Determine the [x, y] coordinate at the center of the cell enclosing the given text.  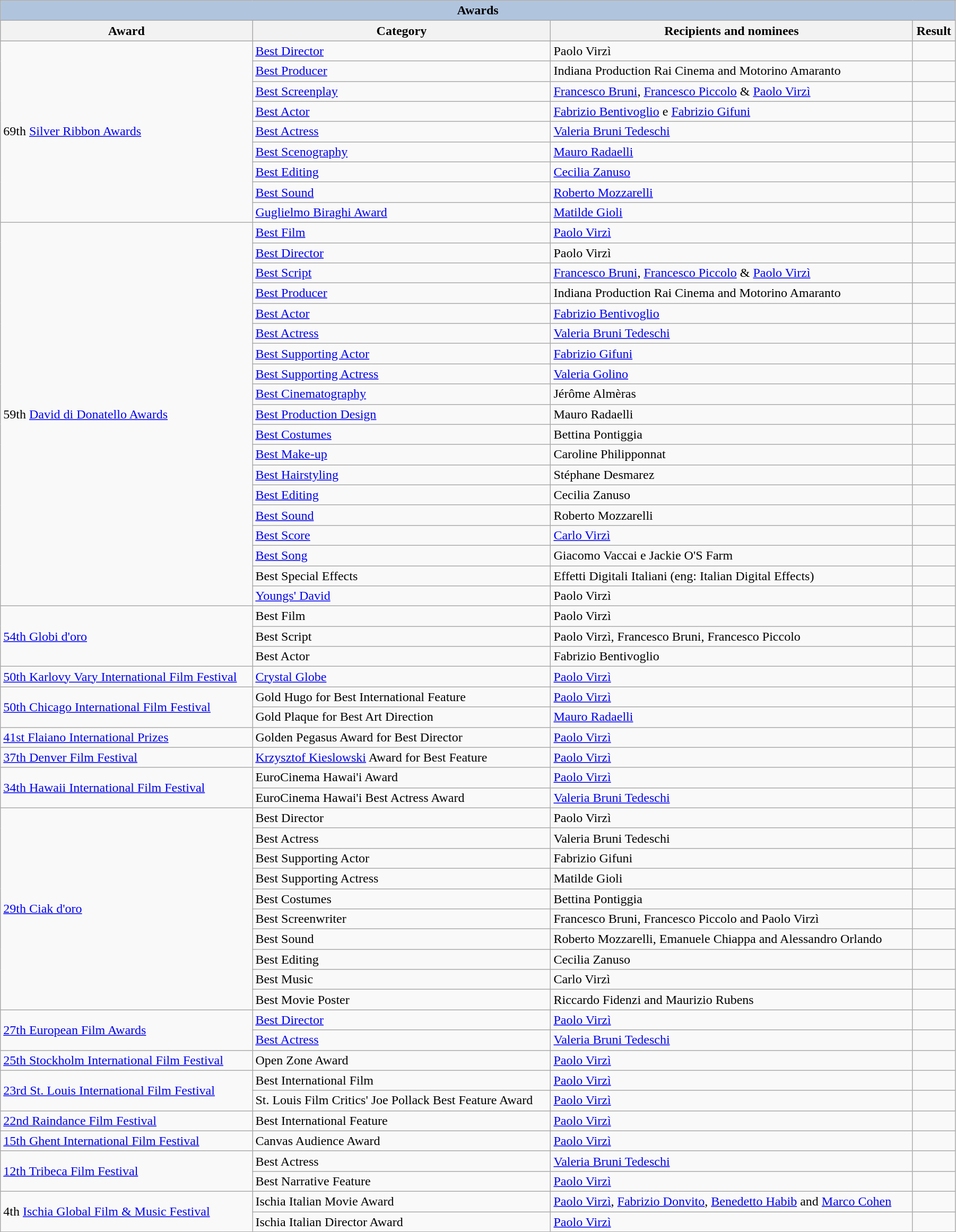
Best Scenography [402, 152]
Best Cinematography [402, 394]
29th Ciak d'oro [126, 909]
Gold Plaque for Best Art Direction [402, 717]
Valeria Golino [732, 374]
Ischia Italian Movie Award [402, 1201]
Crystal Globe [402, 677]
41st Flaiano International Prizes [126, 737]
Gold Hugo for Best International Feature [402, 697]
Best Hairstyling [402, 475]
Effetti Digitali Italiani (eng: Italian Digital Effects) [732, 575]
4th Ischia Global Film & Music Festival [126, 1211]
69th Silver Ribbon Awards [126, 132]
25th Stockholm International Film Festival [126, 1060]
Paolo Virzì, Francesco Bruni, Francesco Piccolo [732, 636]
12th Tribeca Film Festival [126, 1171]
23rd St. Louis International Film Festival [126, 1090]
Best Song [402, 555]
Best Screenplay [402, 91]
Best Production Design [402, 414]
Best International Feature [402, 1121]
Youngs' David [402, 596]
50th Karlovy Vary International Film Festival [126, 677]
Golden Pegasus Award for Best Director [402, 737]
Stéphane Desmarez [732, 475]
Guglielmo Biraghi Award [402, 212]
Best Score [402, 535]
Open Zone Award [402, 1060]
Best Music [402, 980]
Ischia Italian Director Award [402, 1221]
St. Louis Film Critics' Joe Pollack Best Feature Award [402, 1100]
Caroline Philipponnat [732, 455]
Award [126, 31]
37th Denver Film Festival [126, 757]
Recipients and nominees [732, 31]
27th European Film Awards [126, 1030]
15th Ghent International Film Festival [126, 1141]
59th David di Donatello Awards [126, 414]
Giacomo Vaccai e Jackie O'S Farm [732, 555]
Category [402, 31]
Paolo Virzì, Fabrizio Donvito, Benedetto Habib and Marco Cohen [732, 1201]
Best Narrative Feature [402, 1181]
Best International Film [402, 1080]
Best Movie Poster [402, 1000]
54th Globi d'oro [126, 636]
EuroCinema Hawai'i Best Actress Award [402, 798]
Francesco Bruni, Francesco Piccolo and Paolo Virzì [732, 919]
Riccardo Fidenzi and Maurizio Rubens [732, 1000]
Canvas Audience Award [402, 1141]
Best Special Effects [402, 575]
50th Chicago International Film Festival [126, 707]
Jérôme Almèras [732, 394]
Result [934, 31]
Best Make-up [402, 455]
22nd Raindance Film Festival [126, 1121]
34th Hawaii International Film Festival [126, 788]
Best Screenwriter [402, 919]
Awards [478, 11]
Krzysztof Kieslowski Award for Best Feature [402, 757]
Fabrizio Bentivoglio e Fabrizio Gifuni [732, 111]
Roberto Mozzarelli, Emanuele Chiappa and Alessandro Orlando [732, 939]
EuroCinema Hawai'i Award [402, 777]
